For the text-containing cell, return its midpoint in [X, Y] coordinate format. 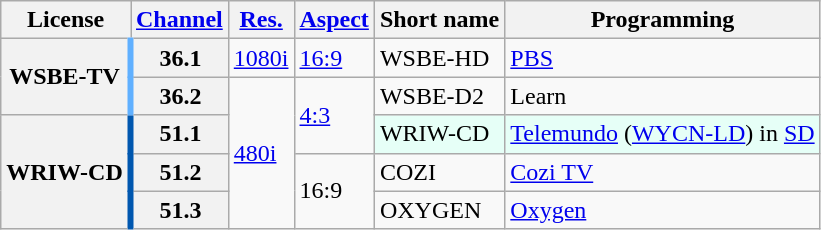
Telemundo (WYCN-LD) in SD [662, 134]
OXYGEN [439, 210]
PBS [662, 58]
Oxygen [662, 210]
51.3 [179, 210]
WSBE-TV [66, 77]
License [66, 20]
4:3 [334, 115]
WSBE-D2 [439, 96]
36.2 [179, 96]
36.1 [179, 58]
Short name [439, 20]
1080i [261, 58]
480i [261, 153]
51.1 [179, 134]
Learn [662, 96]
Channel [179, 20]
Programming [662, 20]
51.2 [179, 172]
Cozi TV [662, 172]
Aspect [334, 20]
Res. [261, 20]
COZI [439, 172]
WSBE-HD [439, 58]
